Pinpoint the cell where the given text exists, returning its [X, Y] midpoint coordinate. 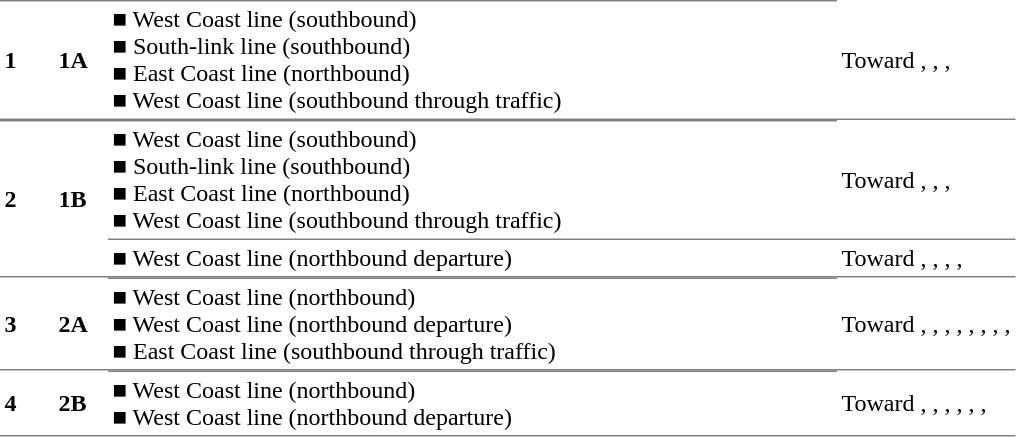
Toward , , , , , , , , [926, 324]
4 [27, 403]
■ West Coast line (northbound departure) [472, 259]
Toward , , , , , , [926, 403]
1 [27, 60]
2B [81, 403]
■ West Coast line (northbound)■ West Coast line (northbound departure)■ East Coast line (southbound through traffic) [472, 324]
3 [27, 324]
2A [81, 324]
■ West Coast line (northbound)■ West Coast line (northbound departure) [472, 403]
2 [27, 199]
1B [81, 199]
1A [81, 60]
Toward , , , , [926, 259]
